Determine the [X, Y] coordinate at the center of the cell enclosing the given text.  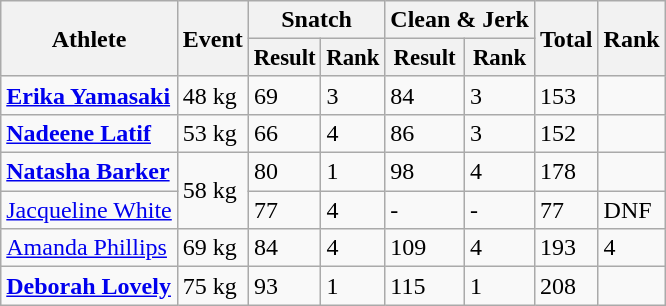
Jacqueline White [90, 210]
Clean & Jerk [460, 20]
Natasha Barker [90, 172]
80 [284, 172]
DNF [632, 210]
Athlete [90, 39]
153 [566, 95]
48 kg [212, 95]
93 [284, 286]
193 [566, 248]
178 [566, 172]
98 [425, 172]
Deborah Lovely [90, 286]
66 [284, 133]
Erika Yamasaki [90, 95]
Amanda Phillips [90, 248]
208 [566, 286]
86 [425, 133]
75 kg [212, 286]
Snatch [316, 20]
152 [566, 133]
58 kg [212, 191]
Total [566, 39]
69 [284, 95]
109 [425, 248]
Event [212, 39]
115 [425, 286]
69 kg [212, 248]
53 kg [212, 133]
Nadeene Latif [90, 133]
